From the cell containing the given text, extract its center point as [X, Y] coordinate. 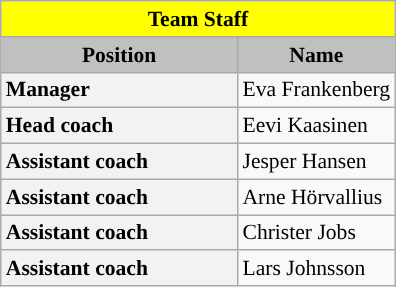
Jesper Hansen [316, 162]
Eevi Kaasinen [316, 126]
Head coach [120, 126]
Manager [120, 90]
Position [120, 55]
Eva Frankenberg [316, 90]
Lars Johnsson [316, 269]
Team Staff [198, 19]
Arne Hörvallius [316, 197]
Christer Jobs [316, 233]
Name [316, 55]
